Output the [X, Y] coordinate of the center of the cell containing the given text.  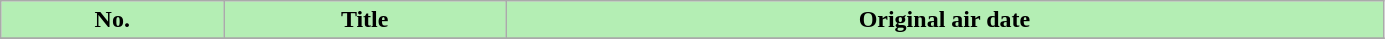
Title [365, 20]
Original air date [945, 20]
No. [112, 20]
